Search for the cell housing the specified text and yield its [x, y] center coordinate. 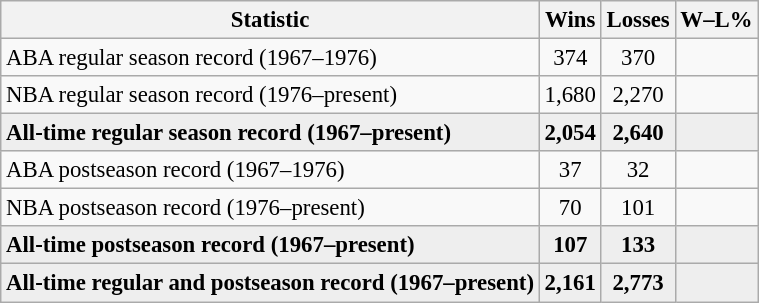
All-time postseason record (1967–present) [270, 245]
70 [570, 208]
107 [570, 245]
2,773 [638, 283]
Losses [638, 20]
1,680 [570, 95]
2,270 [638, 95]
37 [570, 170]
W–L% [716, 20]
ABA postseason record (1967–1976) [270, 170]
32 [638, 170]
133 [638, 245]
All-time regular season record (1967–present) [270, 133]
Wins [570, 20]
Statistic [270, 20]
2,640 [638, 133]
NBA postseason record (1976–present) [270, 208]
370 [638, 58]
2,161 [570, 283]
ABA regular season record (1967–1976) [270, 58]
2,054 [570, 133]
101 [638, 208]
374 [570, 58]
All-time regular and postseason record (1967–present) [270, 283]
NBA regular season record (1976–present) [270, 95]
